Provide the (X, Y) coordinate of the cell's center where the given text is located.  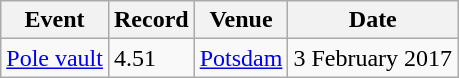
Pole vault (55, 58)
Potsdam (241, 58)
3 February 2017 (373, 58)
Event (55, 20)
4.51 (151, 58)
Record (151, 20)
Date (373, 20)
Venue (241, 20)
